Return [X, Y] of the center of cell containing provided text 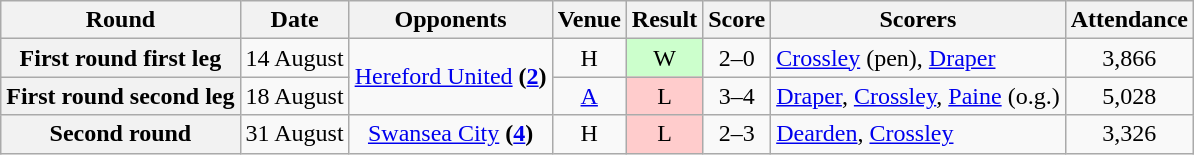
31 August [294, 134]
5,028 [1129, 96]
Draper, Crossley, Paine (o.g.) [918, 96]
W [664, 58]
Date [294, 20]
Scorers [918, 20]
Score [737, 20]
18 August [294, 96]
3,326 [1129, 134]
2–3 [737, 134]
Second round [120, 134]
Dearden, Crossley [918, 134]
First round first leg [120, 58]
Crossley (pen), Draper [918, 58]
Opponents [450, 20]
Attendance [1129, 20]
Result [664, 20]
Venue [589, 20]
3,866 [1129, 58]
Round [120, 20]
14 August [294, 58]
3–4 [737, 96]
First round second leg [120, 96]
A [589, 96]
2–0 [737, 58]
Swansea City (4) [450, 134]
Hereford United (2) [450, 77]
